Provide the [x, y] coordinate of the cell's center where the given text is located.  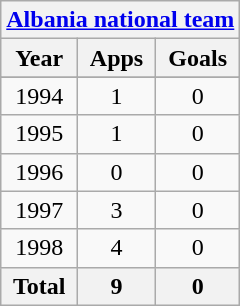
Albania national team [120, 20]
3 [117, 210]
Total [40, 286]
1994 [40, 96]
Year [40, 58]
1995 [40, 134]
1997 [40, 210]
9 [117, 286]
1996 [40, 172]
1998 [40, 248]
Apps [117, 58]
Goals [197, 58]
4 [117, 248]
